Locate the cell with the specified text and output its (X, Y) center coordinate. 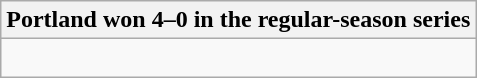
Portland won 4–0 in the regular-season series (238, 20)
